Identify which cell holds the provided text, then report its (x, y) central coordinate. 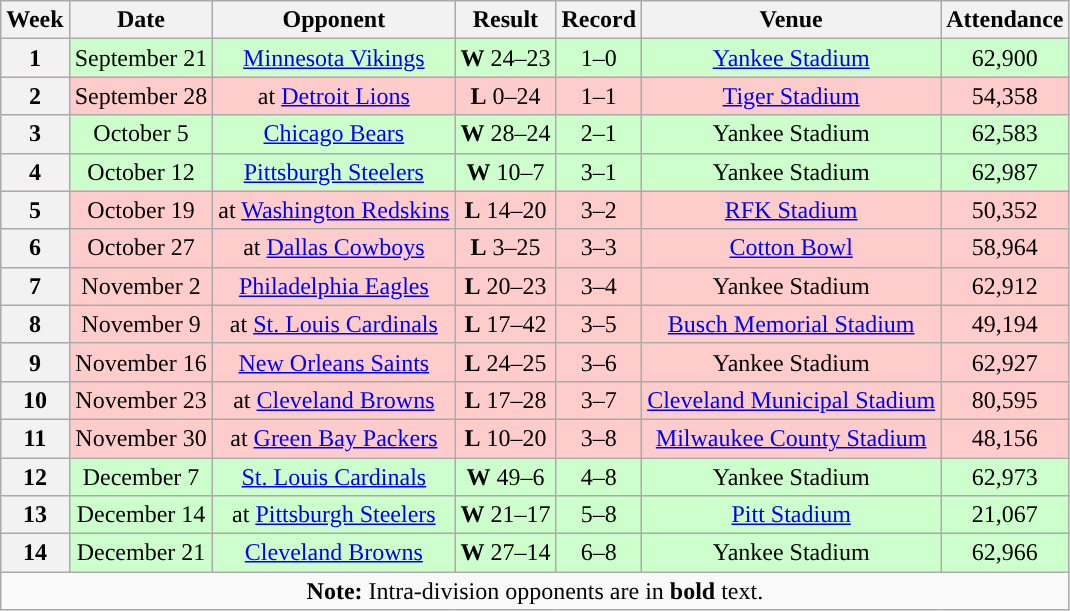
62,900 (1005, 58)
October 5 (141, 134)
48,156 (1005, 438)
W 21–17 (506, 515)
at Cleveland Browns (334, 400)
1–0 (599, 58)
September 28 (141, 96)
4–8 (599, 477)
50,352 (1005, 210)
54,358 (1005, 96)
Busch Memorial Stadium (792, 324)
W 24–23 (506, 58)
3 (35, 134)
L 17–42 (506, 324)
October 12 (141, 172)
November 2 (141, 286)
4 (35, 172)
3–3 (599, 248)
December 14 (141, 515)
2–1 (599, 134)
St. Louis Cardinals (334, 477)
at Dallas Cowboys (334, 248)
5 (35, 210)
Record (599, 20)
Chicago Bears (334, 134)
Pittsburgh Steelers (334, 172)
62,927 (1005, 362)
21,067 (1005, 515)
3–8 (599, 438)
58,964 (1005, 248)
3–4 (599, 286)
Milwaukee County Stadium (792, 438)
Opponent (334, 20)
December 7 (141, 477)
W 49–6 (506, 477)
October 27 (141, 248)
Cleveland Browns (334, 553)
December 21 (141, 553)
Cotton Bowl (792, 248)
Week (35, 20)
6–8 (599, 553)
L 10–20 (506, 438)
12 (35, 477)
at Washington Redskins (334, 210)
13 (35, 515)
October 19 (141, 210)
2 (35, 96)
at Detroit Lions (334, 96)
8 (35, 324)
at Green Bay Packers (334, 438)
at Pittsburgh Steelers (334, 515)
L 20–23 (506, 286)
Venue (792, 20)
5–8 (599, 515)
Minnesota Vikings (334, 58)
62,973 (1005, 477)
62,912 (1005, 286)
Tiger Stadium (792, 96)
Philadelphia Eagles (334, 286)
Result (506, 20)
W 10–7 (506, 172)
September 21 (141, 58)
Pitt Stadium (792, 515)
L 3–25 (506, 248)
Cleveland Municipal Stadium (792, 400)
Note: Intra-division opponents are in bold text. (535, 591)
7 (35, 286)
L 0–24 (506, 96)
New Orleans Saints (334, 362)
3–5 (599, 324)
6 (35, 248)
62,966 (1005, 553)
1 (35, 58)
62,583 (1005, 134)
10 (35, 400)
L 24–25 (506, 362)
November 9 (141, 324)
Attendance (1005, 20)
11 (35, 438)
Date (141, 20)
3–1 (599, 172)
3–7 (599, 400)
W 27–14 (506, 553)
80,595 (1005, 400)
9 (35, 362)
49,194 (1005, 324)
November 30 (141, 438)
1–1 (599, 96)
3–2 (599, 210)
RFK Stadium (792, 210)
W 28–24 (506, 134)
62,987 (1005, 172)
at St. Louis Cardinals (334, 324)
November 23 (141, 400)
14 (35, 553)
L 17–28 (506, 400)
L 14–20 (506, 210)
November 16 (141, 362)
3–6 (599, 362)
